Pinpoint the cell where the given text exists, returning its (x, y) midpoint coordinate. 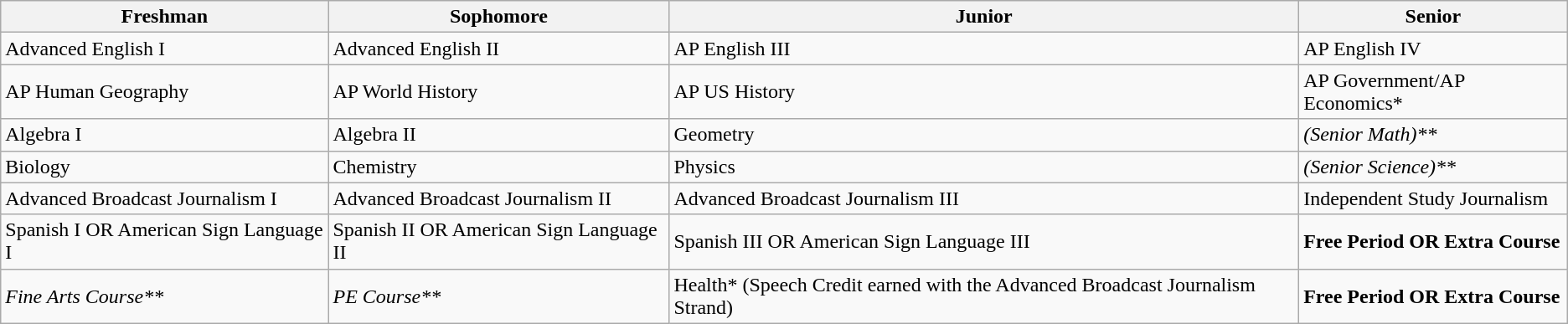
Spanish II OR American Sign Language II (499, 241)
Advanced Broadcast Journalism II (499, 198)
Biology (164, 167)
PE Course** (499, 296)
Health* (Speech Credit earned with the Advanced Broadcast Journalism Strand) (984, 296)
Advanced English I (164, 49)
Junior (984, 17)
Algebra II (499, 135)
Sophomore (499, 17)
AP English IV (1434, 49)
Freshman (164, 17)
AP US History (984, 92)
Spanish III OR American Sign Language III (984, 241)
Algebra I (164, 135)
Fine Arts Course** (164, 296)
Senior (1434, 17)
Geometry (984, 135)
Spanish I OR American Sign Language I (164, 241)
Advanced English II (499, 49)
AP Government/AP Economics* (1434, 92)
AP World History (499, 92)
Chemistry (499, 167)
Advanced Broadcast Journalism III (984, 198)
(Senior Math)** (1434, 135)
AP Human Geography (164, 92)
(Senior Science)** (1434, 167)
Advanced Broadcast Journalism I (164, 198)
AP English III (984, 49)
Independent Study Journalism (1434, 198)
Physics (984, 167)
